Capture the cell that displays the provided text and extract its [X, Y] central coordinate. 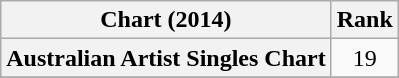
Australian Artist Singles Chart [166, 58]
19 [364, 58]
Chart (2014) [166, 20]
Rank [364, 20]
